Output the [X, Y] coordinate of the center of the cell containing the given text.  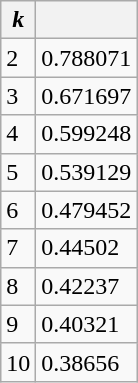
4 [18, 134]
0.479452 [86, 210]
0.599248 [86, 134]
0.539129 [86, 172]
0.44502 [86, 248]
8 [18, 286]
3 [18, 96]
0.40321 [86, 324]
0.671697 [86, 96]
10 [18, 362]
0.38656 [86, 362]
6 [18, 210]
5 [18, 172]
2 [18, 58]
7 [18, 248]
0.42237 [86, 286]
k [18, 20]
9 [18, 324]
0.788071 [86, 58]
